Return the [X, Y] coordinate for the center point of the cell that contains the specified text.  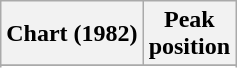
Peakposition [189, 34]
Chart (1982) [72, 34]
